Determine the (x, y) coordinate at the center of the cell enclosing the given text.  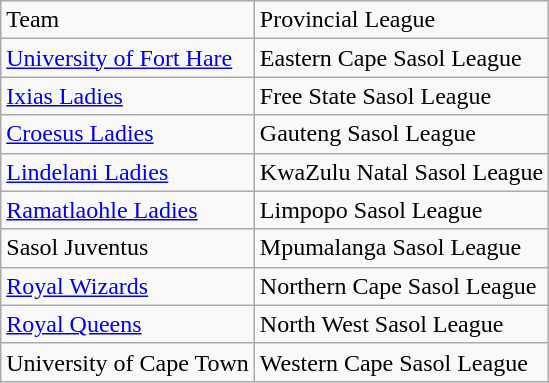
Mpumalanga Sasol League (401, 248)
KwaZulu Natal Sasol League (401, 172)
North West Sasol League (401, 324)
Croesus Ladies (128, 134)
University of Fort Hare (128, 58)
Free State Sasol League (401, 96)
Northern Cape Sasol League (401, 286)
Gauteng Sasol League (401, 134)
Eastern Cape Sasol League (401, 58)
Sasol Juventus (128, 248)
Provincial League (401, 20)
Ixias Ladies (128, 96)
Ramatlaohle Ladies (128, 210)
Limpopo Sasol League (401, 210)
Royal Queens (128, 324)
University of Cape Town (128, 362)
Lindelani Ladies (128, 172)
Western Cape Sasol League (401, 362)
Team (128, 20)
Royal Wizards (128, 286)
